Search for the cell housing the specified text and yield its [X, Y] center coordinate. 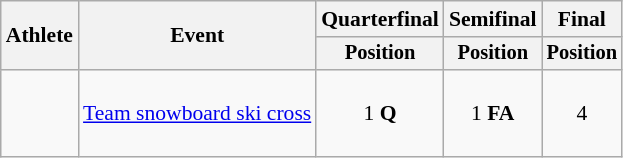
1 Q [380, 114]
Final [582, 19]
Team snowboard ski cross [197, 114]
1 FA [493, 114]
Quarterfinal [380, 19]
Event [197, 36]
Athlete [40, 36]
Semifinal [493, 19]
4 [582, 114]
